Return the (X, Y) coordinate for the center point of the cell that contains the specified text.  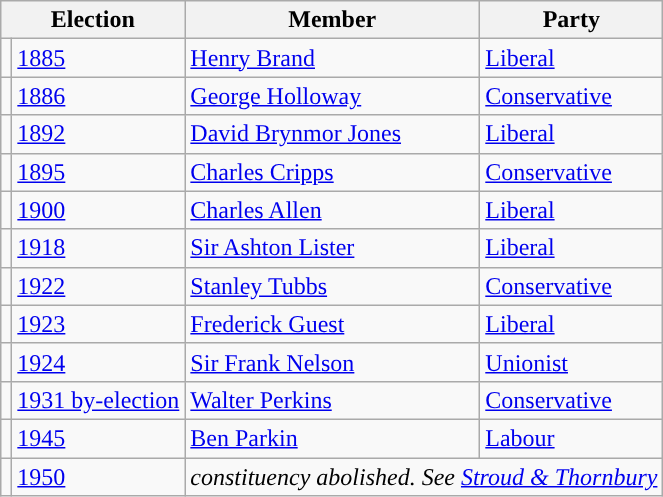
Member (332, 20)
Frederick Guest (332, 324)
1895 (98, 172)
Henry Brand (332, 58)
1885 (98, 58)
Stanley Tubbs (332, 286)
Unionist (572, 362)
1950 (98, 477)
Labour (572, 438)
1931 by-election (98, 400)
David Brynmor Jones (332, 134)
Election (93, 20)
constituency abolished. See Stroud & Thornbury (424, 477)
Sir Frank Nelson (332, 362)
Ben Parkin (332, 438)
1900 (98, 210)
1918 (98, 248)
1892 (98, 134)
Walter Perkins (332, 400)
1922 (98, 286)
Party (572, 20)
1945 (98, 438)
Charles Allen (332, 210)
George Holloway (332, 96)
1924 (98, 362)
1886 (98, 96)
1923 (98, 324)
Charles Cripps (332, 172)
Sir Ashton Lister (332, 248)
